Provide the (x, y) coordinate of the cell's center where the given text is located.  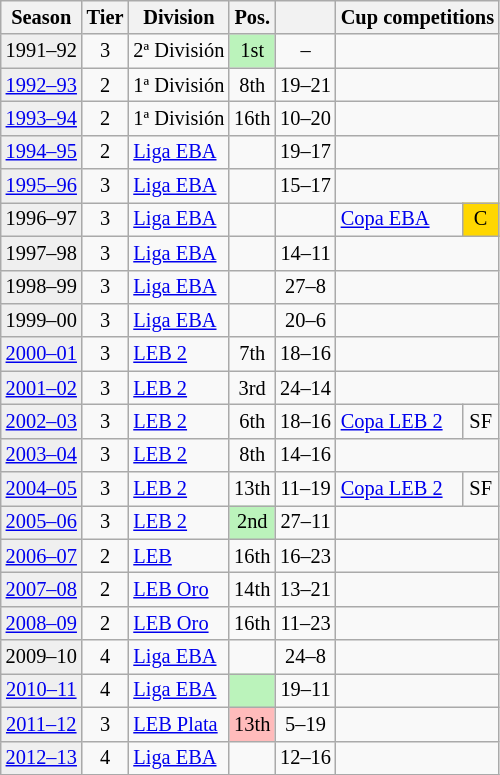
13–21 (306, 589)
2ª División (178, 51)
27–11 (306, 522)
14–11 (306, 253)
1998–99 (42, 287)
Pos. (252, 17)
15–17 (306, 186)
Season (42, 17)
1991–92 (42, 51)
24–8 (306, 657)
2011–12 (42, 724)
2008–09 (42, 623)
14–16 (306, 455)
LEB (178, 556)
2007–08 (42, 589)
2005–06 (42, 522)
1997–98 (42, 253)
19–17 (306, 152)
16–23 (306, 556)
– (306, 51)
2001–02 (42, 388)
2003–04 (42, 455)
2002–03 (42, 421)
1st (252, 51)
12–16 (306, 758)
11–23 (306, 623)
2004–05 (42, 489)
6th (252, 421)
3rd (252, 388)
Tier (106, 17)
1995–96 (42, 186)
27–8 (306, 287)
1999–00 (42, 320)
24–14 (306, 388)
2009–10 (42, 657)
Division (178, 17)
C (480, 219)
LEB Plata (178, 724)
20–6 (306, 320)
11–19 (306, 489)
1994–95 (42, 152)
7th (252, 354)
19–11 (306, 690)
2012–13 (42, 758)
10–20 (306, 118)
1996–97 (42, 219)
2000–01 (42, 354)
2nd (252, 522)
14th (252, 589)
Copa EBA (399, 219)
1992–93 (42, 85)
19–21 (306, 85)
1993–94 (42, 118)
2006–07 (42, 556)
2010–11 (42, 690)
Cup competitions (418, 17)
5–19 (306, 724)
